Pinpoint the cell where the given text exists, returning its (x, y) midpoint coordinate. 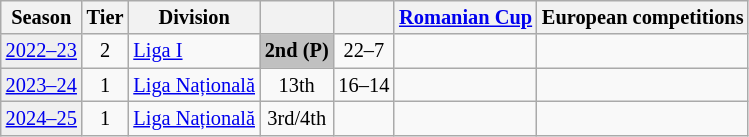
2022–23 (42, 51)
2024–25 (42, 118)
Season (42, 17)
Tier (106, 17)
Romanian Cup (466, 17)
13th (297, 85)
2nd (P) (297, 51)
16–14 (364, 85)
Liga I (194, 51)
3rd/4th (297, 118)
Division (194, 17)
22–7 (364, 51)
2 (106, 51)
2023–24 (42, 85)
European competitions (643, 17)
